Provide the (X, Y) coordinate of the cell's center where the given text is located.  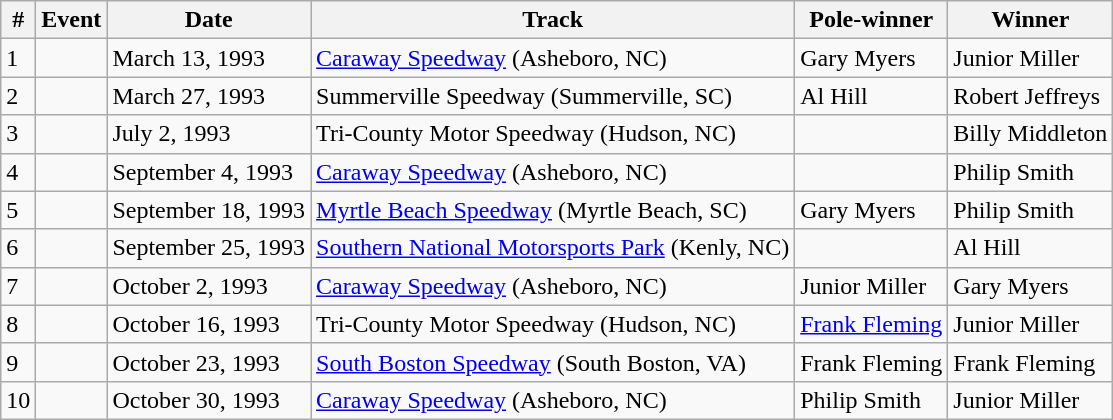
10 (18, 400)
# (18, 20)
South Boston Speedway (South Boston, VA) (553, 362)
Pole-winner (872, 20)
Track (553, 20)
Winner (1030, 20)
March 27, 1993 (209, 96)
October 16, 1993 (209, 324)
Myrtle Beach Speedway (Myrtle Beach, SC) (553, 210)
Date (209, 20)
October 23, 1993 (209, 362)
6 (18, 248)
9 (18, 362)
September 25, 1993 (209, 248)
5 (18, 210)
October 30, 1993 (209, 400)
3 (18, 134)
2 (18, 96)
Southern National Motorsports Park (Kenly, NC) (553, 248)
July 2, 1993 (209, 134)
1 (18, 58)
4 (18, 172)
7 (18, 286)
8 (18, 324)
Summerville Speedway (Summerville, SC) (553, 96)
Event (72, 20)
September 4, 1993 (209, 172)
March 13, 1993 (209, 58)
Robert Jeffreys (1030, 96)
October 2, 1993 (209, 286)
September 18, 1993 (209, 210)
Billy Middleton (1030, 134)
